Return the (x, y) coordinate for the center point of the cell that contains the specified text.  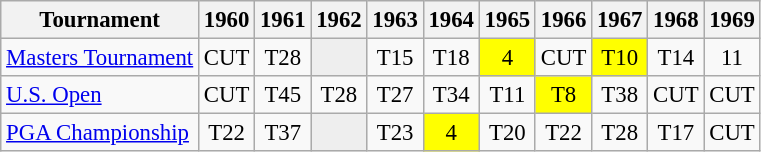
1961 (283, 20)
1960 (227, 20)
T14 (676, 58)
T37 (283, 133)
1963 (395, 20)
T34 (451, 95)
T38 (620, 95)
T8 (563, 95)
1962 (339, 20)
1967 (620, 20)
T23 (395, 133)
Masters Tournament (100, 58)
T11 (507, 95)
T27 (395, 95)
T18 (451, 58)
1969 (732, 20)
T20 (507, 133)
1968 (676, 20)
T17 (676, 133)
U.S. Open (100, 95)
T45 (283, 95)
PGA Championship (100, 133)
Tournament (100, 20)
1964 (451, 20)
T10 (620, 58)
11 (732, 58)
1965 (507, 20)
T15 (395, 58)
1966 (563, 20)
